From the cell containing the given text, extract its center point as [x, y] coordinate. 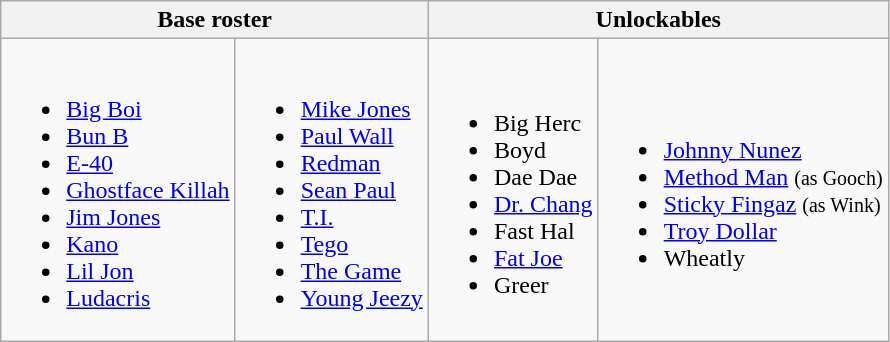
Big BoiBun BE-40Ghostface KillahJim JonesKanoLil JonLudacris [118, 190]
Big HercBoydDae DaeDr. ChangFast HalFat JoeGreer [513, 190]
Mike JonesPaul WallRedmanSean PaulT.I.TegoThe GameYoung Jeezy [332, 190]
Base roster [215, 20]
Unlockables [658, 20]
Johnny NunezMethod Man (as Gooch)Sticky Fingaz (as Wink)Troy DollarWheatly [743, 190]
